Pinpoint the cell where the given text exists, returning its (x, y) midpoint coordinate. 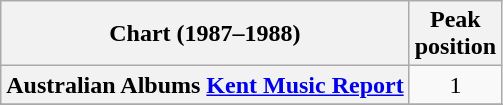
Australian Albums Kent Music Report (205, 85)
1 (455, 85)
Peakposition (455, 34)
Chart (1987–1988) (205, 34)
